Return the [x, y] coordinate for the center point of the cell that contains the specified text.  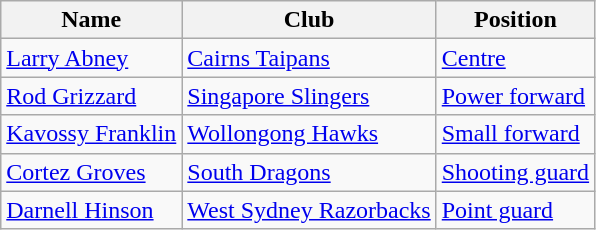
Position [515, 20]
Small forward [515, 134]
Cortez Groves [92, 172]
Cairns Taipans [309, 58]
Name [92, 20]
South Dragons [309, 172]
West Sydney Razorbacks [309, 210]
Wollongong Hawks [309, 134]
Larry Abney [92, 58]
Club [309, 20]
Rod Grizzard [92, 96]
Centre [515, 58]
Power forward [515, 96]
Darnell Hinson [92, 210]
Kavossy Franklin [92, 134]
Singapore Slingers [309, 96]
Shooting guard [515, 172]
Point guard [515, 210]
